Locate the cell with the specified text and output its (X, Y) center coordinate. 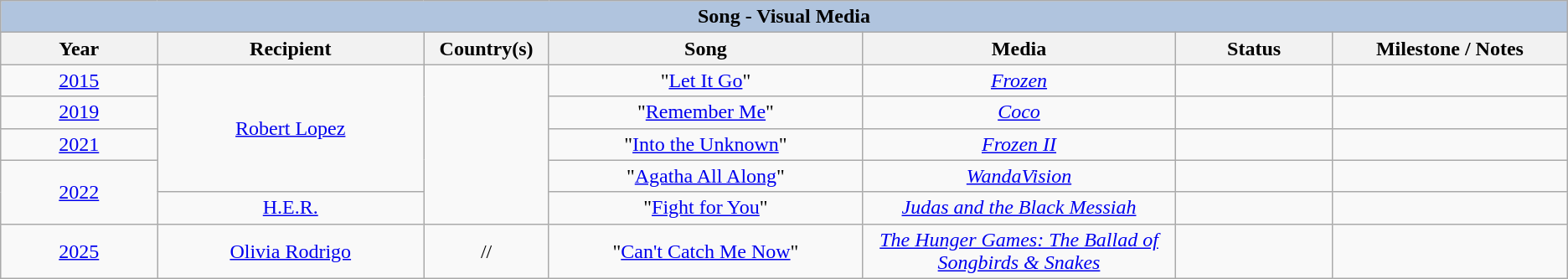
"Agatha All Along" (705, 176)
Milestone / Notes (1451, 49)
2025 (79, 251)
"Into the Unknown" (705, 144)
Judas and the Black Messiah (1019, 208)
H.E.R. (291, 208)
Coco (1019, 112)
Robert Lopez (291, 128)
Status (1255, 49)
Year (79, 49)
// (487, 251)
The Hunger Games: The Ballad of Songbirds & Snakes (1019, 251)
2022 (79, 192)
Recipient (291, 49)
Song (705, 49)
"Can't Catch Me Now" (705, 251)
Country(s) (487, 49)
WandaVision (1019, 176)
Frozen (1019, 80)
"Fight for You" (705, 208)
"Let It Go" (705, 80)
2015 (79, 80)
Media (1019, 49)
"Remember Me" (705, 112)
2019 (79, 112)
Song - Visual Media (784, 17)
Olivia Rodrigo (291, 251)
Frozen II (1019, 144)
2021 (79, 144)
